Detect which cell encompasses the target text, then output its [X, Y] center coordinate. 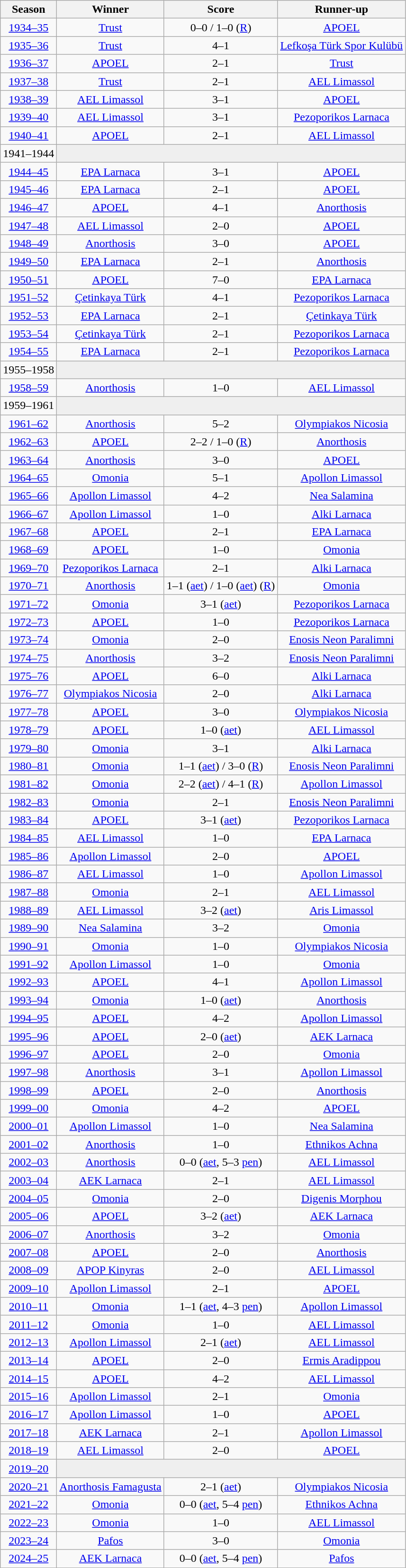
1–1 (aet, 4–3 pen) [221, 1306]
1989–90 [28, 928]
1983–84 [28, 820]
1950–51 [28, 280]
1973–74 [28, 640]
6–0 [221, 676]
1987–88 [28, 892]
1955–1958 [28, 370]
2006–07 [28, 1234]
2004–05 [28, 1198]
2007–08 [28, 1252]
1952–53 [28, 316]
2014–15 [28, 1379]
1981–82 [28, 784]
1940–41 [28, 135]
Digenis Morphou [342, 1198]
1964–65 [28, 478]
1934–35 [28, 27]
1938–39 [28, 99]
Score [221, 9]
Winner [110, 9]
1999–00 [28, 1108]
1961–62 [28, 424]
2001–02 [28, 1144]
1993–94 [28, 1000]
1946–47 [28, 207]
7–0 [221, 280]
2–2 / 1–0 (R) [221, 442]
Season [28, 9]
1988–89 [28, 910]
2008–09 [28, 1270]
1978–79 [28, 730]
Ermis Aradippou [342, 1360]
1935–36 [28, 45]
1995–96 [28, 1036]
1–1 (aet) / 3–0 (R) [221, 766]
2021–22 [28, 1505]
1–1 (aet) / 1–0 (aet) (R) [221, 586]
2000–01 [28, 1126]
1963–64 [28, 460]
1947–48 [28, 226]
2011–12 [28, 1324]
1948–49 [28, 244]
1998–99 [28, 1090]
1967–68 [28, 532]
1975–76 [28, 676]
1969–70 [28, 568]
2019–20 [28, 1469]
2022–23 [28, 1523]
1937–38 [28, 81]
2–2 (aet) / 4–1 (R) [221, 784]
2003–04 [28, 1180]
1977–78 [28, 712]
2018–19 [28, 1451]
1945–46 [28, 189]
1971–72 [28, 604]
1936–37 [28, 63]
1958–59 [28, 388]
1974–75 [28, 658]
2010–11 [28, 1306]
0–0 (aet, 5–3 pen) [221, 1162]
1992–93 [28, 982]
APOP Kinyras [110, 1270]
2012–13 [28, 1342]
1953–54 [28, 334]
0–0 / 1–0 (R) [221, 27]
1951–52 [28, 298]
5–1 [221, 478]
2024–25 [28, 1559]
1972–73 [28, 622]
2020–21 [28, 1487]
1976–77 [28, 694]
2013–14 [28, 1360]
1966–67 [28, 514]
1949–50 [28, 262]
Anorthosis Famagusta [110, 1487]
1982–83 [28, 802]
2015–16 [28, 1397]
2005–06 [28, 1216]
1979–80 [28, 748]
1959–1961 [28, 406]
1970–71 [28, 586]
1994–95 [28, 1018]
1962–63 [28, 442]
2002–03 [28, 1162]
1990–91 [28, 946]
Runner-up [342, 9]
Lefkoşa Türk Spor Kulübü [342, 45]
1939–40 [28, 117]
2023–24 [28, 1541]
2009–10 [28, 1288]
1985–86 [28, 856]
1996–97 [28, 1054]
1991–92 [28, 964]
1968–69 [28, 550]
5–2 [221, 424]
1980–81 [28, 766]
1954–55 [28, 352]
Aris Limassol [342, 910]
1984–85 [28, 838]
2017–18 [28, 1433]
2016–17 [28, 1415]
1944–45 [28, 171]
2–0 (aet) [221, 1036]
1986–87 [28, 874]
1997–98 [28, 1072]
1965–66 [28, 496]
1941–1944 [28, 153]
